Pinpoint the cell where the given text exists, returning its (X, Y) midpoint coordinate. 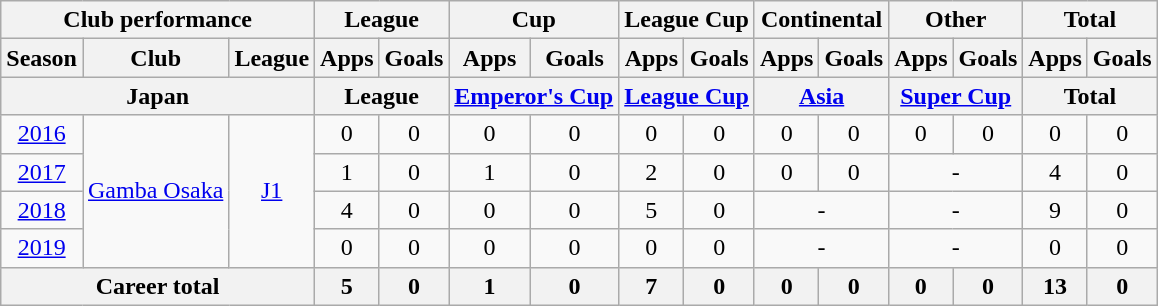
2 (652, 172)
J1 (272, 191)
Asia (821, 96)
2019 (42, 248)
Season (42, 58)
7 (652, 286)
Club performance (158, 20)
13 (1055, 286)
9 (1055, 210)
Career total (158, 286)
Club (155, 58)
Emperor's Cup (534, 96)
Gamba Osaka (155, 191)
Cup (534, 20)
Other (956, 20)
Continental (821, 20)
2018 (42, 210)
2017 (42, 172)
2016 (42, 134)
Japan (158, 96)
Super Cup (956, 96)
